For the text-containing cell, return its midpoint in [X, Y] coordinate format. 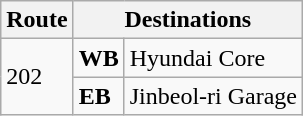
Route [37, 20]
Hyundai Core [213, 58]
EB [98, 96]
Jinbeol-ri Garage [213, 96]
WB [98, 58]
202 [37, 77]
Destinations [188, 20]
